Provide the (X, Y) coordinate of the cell's center where the given text is located.  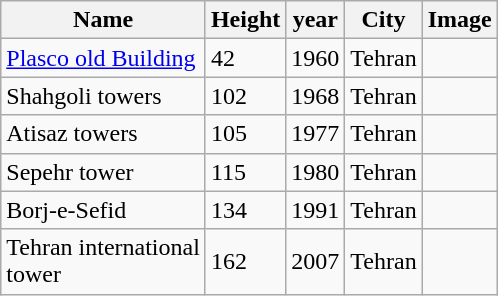
Height (245, 20)
115 (245, 172)
Image (460, 20)
Tehran internationaltower (104, 262)
Atisaz towers (104, 134)
134 (245, 210)
1991 (316, 210)
Plasco old Building (104, 58)
105 (245, 134)
2007 (316, 262)
102 (245, 96)
1977 (316, 134)
1968 (316, 96)
1980 (316, 172)
Sepehr tower (104, 172)
Name (104, 20)
Borj-e-Sefid (104, 210)
year (316, 20)
1960 (316, 58)
42 (245, 58)
162 (245, 262)
City (384, 20)
Shahgoli towers (104, 96)
